Capture the cell that displays the provided text and extract its (x, y) central coordinate. 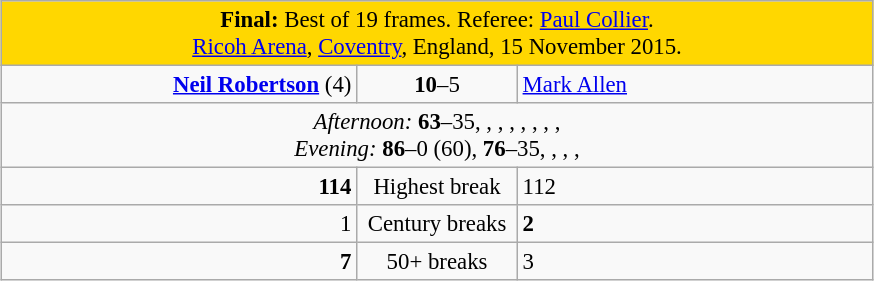
2 (695, 224)
Neil Robertson (4) (179, 85)
Mark Allen (695, 85)
112 (695, 187)
Highest break (438, 187)
Century breaks (438, 224)
7 (179, 262)
Afternoon: 63–35, , , , , , , , Evening: 86–0 (60), 76–35, , , , (437, 136)
50+ breaks (438, 262)
10–5 (438, 85)
1 (179, 224)
114 (179, 187)
3 (695, 262)
Final: Best of 19 frames. Referee: Paul Collier.Ricoh Arena, Coventry, England, 15 November 2015. (437, 34)
